Search for the cell housing the specified text and yield its [x, y] center coordinate. 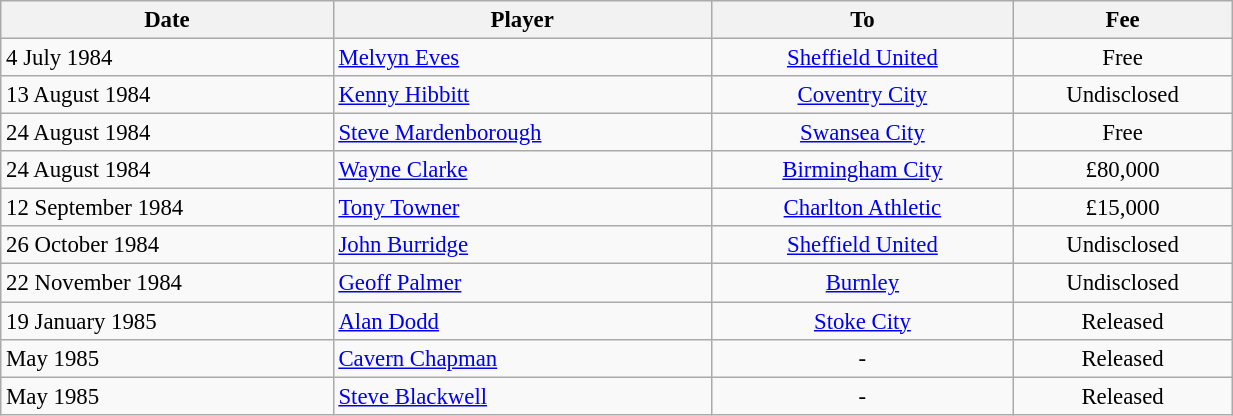
Geoff Palmer [522, 283]
Fee [1122, 20]
Swansea City [862, 133]
Burnley [862, 283]
Steve Mardenborough [522, 133]
13 August 1984 [167, 95]
Coventry City [862, 95]
Wayne Clarke [522, 170]
Melvyn Eves [522, 58]
12 September 1984 [167, 208]
26 October 1984 [167, 245]
Steve Blackwell [522, 396]
19 January 1985 [167, 321]
Tony Towner [522, 208]
£80,000 [1122, 170]
22 November 1984 [167, 283]
John Burridge [522, 245]
To [862, 20]
Alan Dodd [522, 321]
Player [522, 20]
4 July 1984 [167, 58]
£15,000 [1122, 208]
Charlton Athletic [862, 208]
Date [167, 20]
Birmingham City [862, 170]
Stoke City [862, 321]
Cavern Chapman [522, 358]
Kenny Hibbitt [522, 95]
